Scan for the cell matching the given text and deliver its (X, Y) coordinate at center. 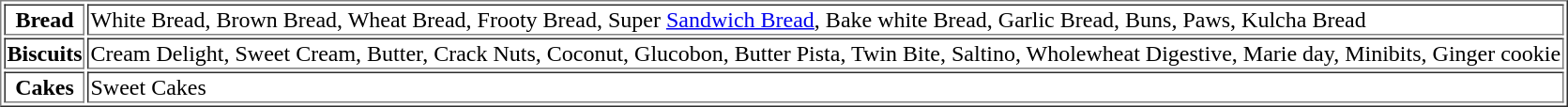
Bread (44, 19)
Cakes (44, 86)
White Bread, Brown Bread, Wheat Bread, Frooty Bread, Super Sandwich Bread, Bake white Bread, Garlic Bread, Buns, Paws, Kulcha Bread (826, 19)
Sweet Cakes (826, 86)
Biscuits (44, 53)
